Locate the cell with the specified text and output its (X, Y) center coordinate. 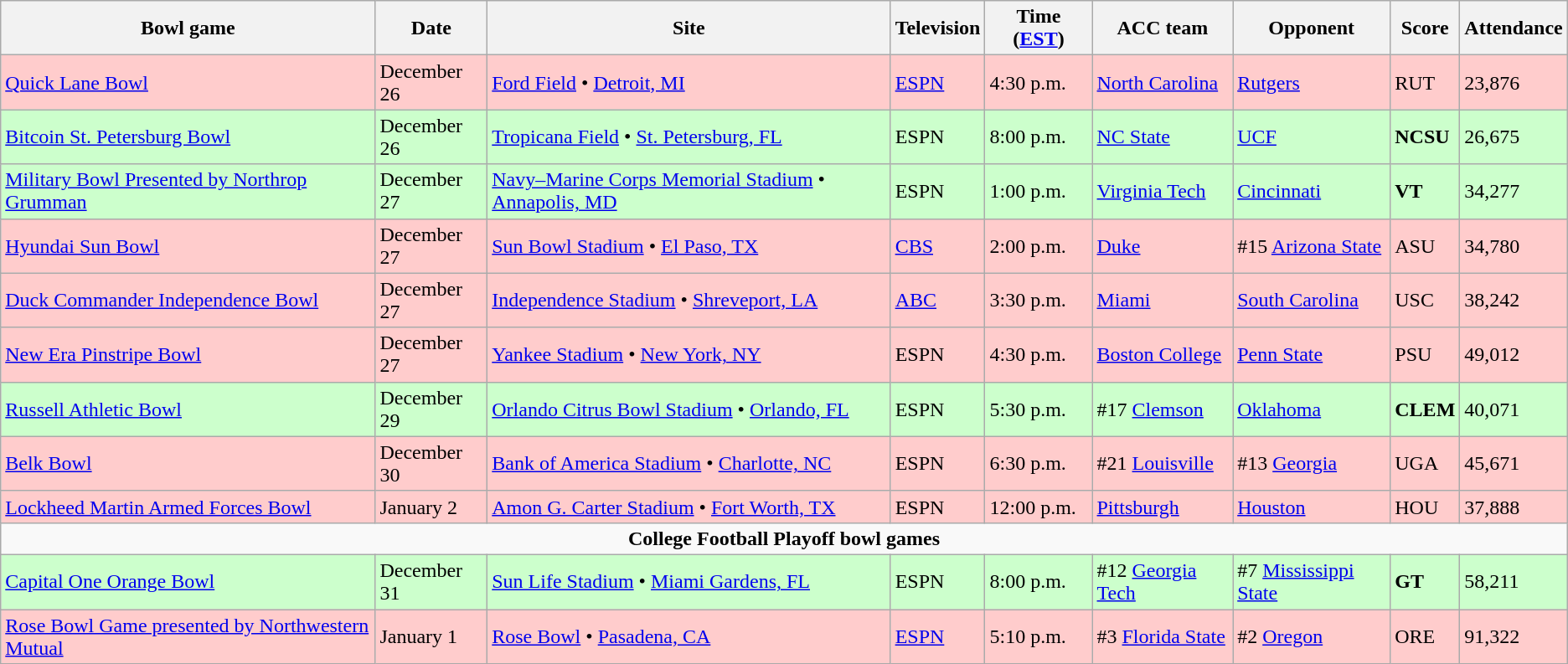
91,322 (1514, 636)
Bank of America Stadium • Charlotte, NC (689, 464)
26,675 (1514, 137)
December 29 (431, 409)
12:00 p.m. (1039, 507)
#12 Georgia Tech (1163, 581)
Independence Stadium • Shreveport, LA (689, 300)
Bitcoin St. Petersburg Bowl (188, 137)
Duke (1163, 246)
34,277 (1514, 191)
GT (1426, 581)
Navy–Marine Corps Memorial Stadium • Annapolis, MD (689, 191)
Rose Bowl Game presented by Northwestern Mutual (188, 636)
#13 Georgia (1312, 464)
CLEM (1426, 409)
Ford Field • Detroit, MI (689, 82)
CBS (938, 246)
Hyundai Sun Bowl (188, 246)
#21 Louisville (1163, 464)
Attendance (1514, 28)
Boston College (1163, 355)
5:30 p.m. (1039, 409)
January 2 (431, 507)
ACC team (1163, 28)
UGA (1426, 464)
Yankee Stadium • New York, NY (689, 355)
HOU (1426, 507)
#3 Florida State (1163, 636)
Lockheed Martin Armed Forces Bowl (188, 507)
Capital One Orange Bowl (188, 581)
Television (938, 28)
Sun Bowl Stadium • El Paso, TX (689, 246)
Miami (1163, 300)
6:30 p.m. (1039, 464)
Pittsburgh (1163, 507)
Rose Bowl • Pasadena, CA (689, 636)
UCF (1312, 137)
2:00 p.m. (1039, 246)
ORE (1426, 636)
Oklahoma (1312, 409)
58,211 (1514, 581)
ABC (938, 300)
USC (1426, 300)
5:10 p.m. (1039, 636)
December 31 (431, 581)
34,780 (1514, 246)
Opponent (1312, 28)
VT (1426, 191)
Bowl game (188, 28)
Russell Athletic Bowl (188, 409)
Score (1426, 28)
Penn State (1312, 355)
38,242 (1514, 300)
#15 Arizona State (1312, 246)
South Carolina (1312, 300)
Duck Commander Independence Bowl (188, 300)
Site (689, 28)
NCSU (1426, 137)
North Carolina (1163, 82)
#7 Mississippi State (1312, 581)
Belk Bowl (188, 464)
40,071 (1514, 409)
College Football Playoff bowl games (784, 538)
Sun Life Stadium • Miami Gardens, FL (689, 581)
January 1 (431, 636)
Date (431, 28)
3:30 p.m. (1039, 300)
Cincinnati (1312, 191)
Virginia Tech (1163, 191)
Rutgers (1312, 82)
37,888 (1514, 507)
Orlando Citrus Bowl Stadium • Orlando, FL (689, 409)
RUT (1426, 82)
23,876 (1514, 82)
Amon G. Carter Stadium • Fort Worth, TX (689, 507)
#2 Oregon (1312, 636)
New Era Pinstripe Bowl (188, 355)
NC State (1163, 137)
PSU (1426, 355)
49,012 (1514, 355)
1:00 p.m. (1039, 191)
Time (EST) (1039, 28)
#17 Clemson (1163, 409)
ASU (1426, 246)
Tropicana Field • St. Petersburg, FL (689, 137)
Quick Lane Bowl (188, 82)
Houston (1312, 507)
December 30 (431, 464)
Military Bowl Presented by Northrop Grumman (188, 191)
45,671 (1514, 464)
